Identify which cell holds the provided text, then report its (X, Y) central coordinate. 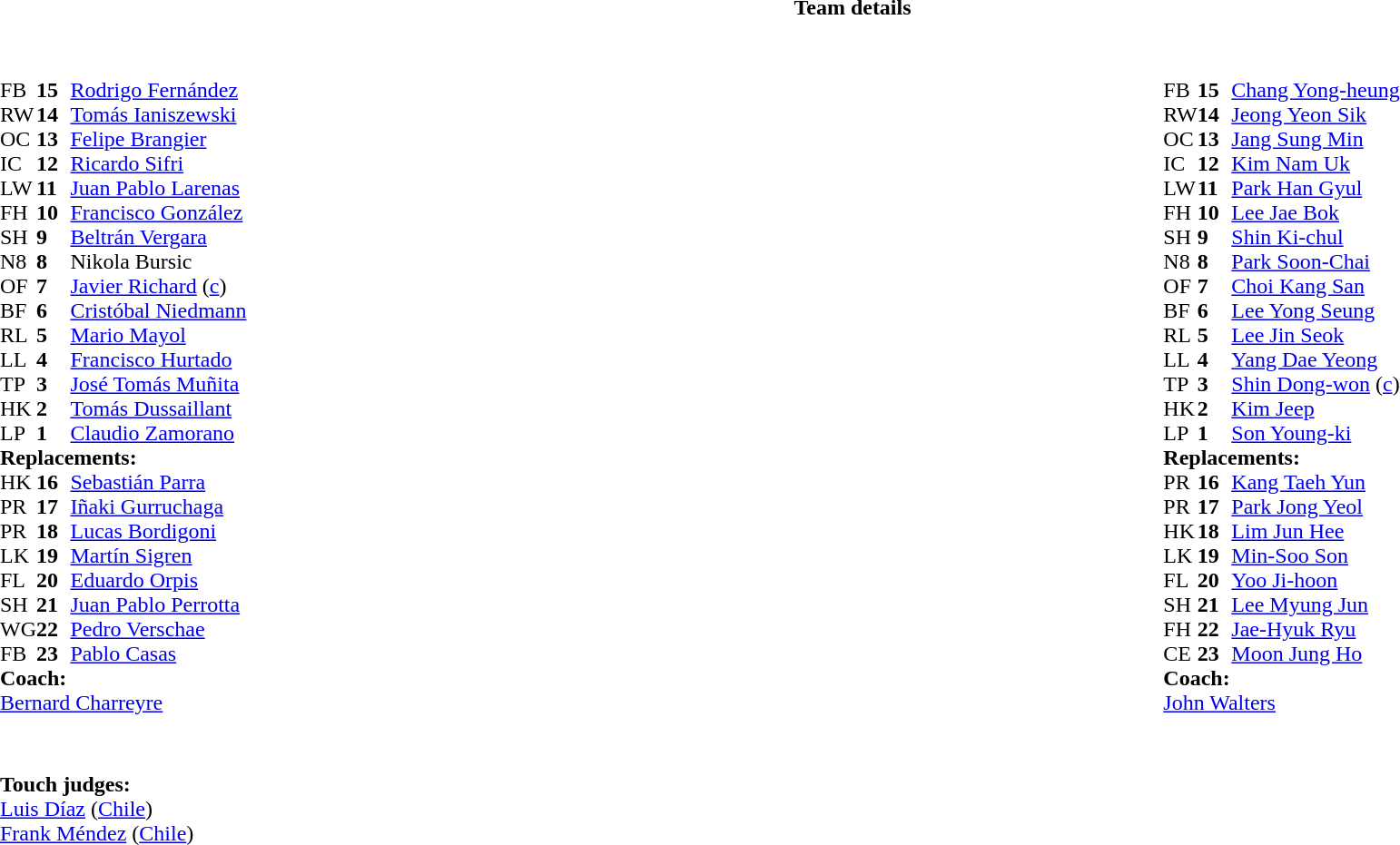
Lee Jae Bok (1315, 212)
WG (18, 630)
Choi Kang San (1315, 287)
Martín Sigren (158, 555)
Eduardo Orpis (158, 581)
Beltrán Vergara (158, 238)
Javier Richard (c) (158, 287)
Lee Jin Seok (1315, 336)
Park Soon-Chai (1315, 261)
Jae-Hyuk Ryu (1315, 630)
Pedro Verschae (158, 630)
Lee Yong Seung (1315, 310)
Min-Soo Son (1315, 555)
Juan Pablo Perrotta (158, 604)
Son Young-ki (1315, 434)
Moon Jung Ho (1315, 653)
Kim Nam Uk (1315, 163)
Yoo Ji-hoon (1315, 581)
Yang Dae Yeong (1315, 359)
Claudio Zamorano (158, 434)
Juan Pablo Larenas (158, 189)
José Tomás Muñita (158, 385)
Lim Jun Hee (1315, 532)
Jang Sung Min (1315, 140)
Francisco González (158, 212)
Nikola Bursic (158, 261)
Shin Ki-chul (1315, 238)
Sebastián Parra (158, 483)
Bernard Charreyre (123, 703)
Tomás Dussaillant (158, 408)
Cristóbal Niedmann (158, 310)
Kang Taeh Yun (1315, 483)
CE (1180, 653)
Rodrigo Fernández (158, 91)
Shin Dong-won (c) (1315, 385)
Felipe Brangier (158, 140)
Ricardo Sifri (158, 163)
Iñaki Gurruchaga (158, 506)
Tomás Ianiszewski (158, 114)
Jeong Yeon Sik (1315, 114)
Park Han Gyul (1315, 189)
Lee Myung Jun (1315, 604)
Mario Mayol (158, 336)
Francisco Hurtado (158, 359)
Pablo Casas (158, 653)
Chang Yong-heung (1315, 91)
Park Jong Yeol (1315, 506)
Lucas Bordigoni (158, 532)
John Walters (1281, 703)
Kim Jeep (1315, 408)
